Determine the [X, Y] coordinate at the center of the cell enclosing the given text.  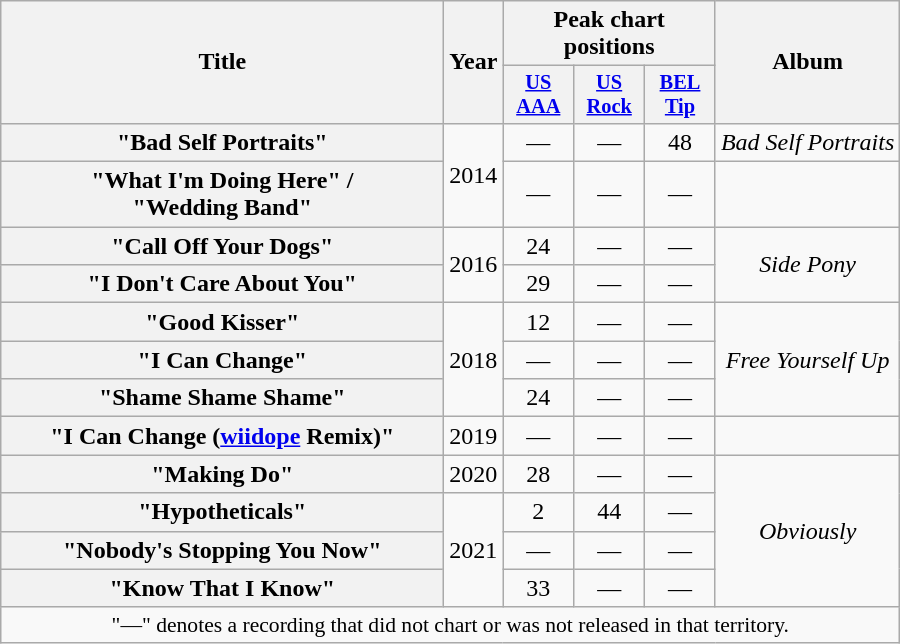
USRock [610, 95]
2019 [474, 436]
29 [538, 284]
"Call Off Your Dogs" [222, 246]
"Good Kisser" [222, 322]
2021 [474, 550]
"Shame Shame Shame" [222, 398]
48 [680, 142]
2 [538, 512]
USAAA [538, 95]
Peak chart positions [610, 34]
"I Can Change" [222, 360]
Album [807, 62]
"Nobody's Stopping You Now" [222, 550]
Free Yourself Up [807, 360]
28 [538, 474]
"Bad Self Portraits" [222, 142]
"I Don't Care About You" [222, 284]
2014 [474, 174]
Year [474, 62]
2018 [474, 360]
"What I'm Doing Here" /"Wedding Band" [222, 194]
"Know That I Know" [222, 588]
"Hypotheticals" [222, 512]
44 [610, 512]
"—" denotes a recording that did not chart or was not released in that territory. [450, 625]
"Making Do" [222, 474]
2020 [474, 474]
Bad Self Portraits [807, 142]
BELTip [680, 95]
"I Can Change (wiidope Remix)" [222, 436]
33 [538, 588]
2016 [474, 265]
Side Pony [807, 265]
Title [222, 62]
Obviously [807, 531]
12 [538, 322]
